Find where the given text appears and provide that cell's center as (X, Y) coordinate. 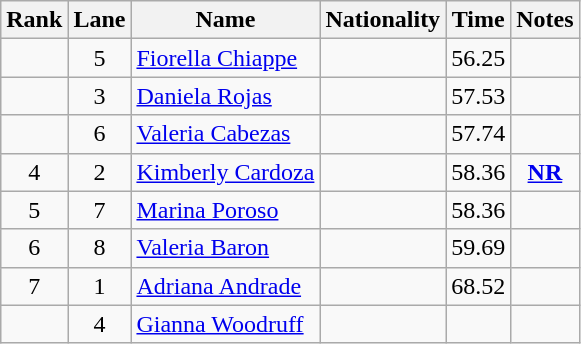
Adriana Andrade (226, 286)
Valeria Baron (226, 248)
Valeria Cabezas (226, 134)
56.25 (478, 58)
Name (226, 20)
Daniela Rojas (226, 96)
57.53 (478, 96)
3 (100, 96)
59.69 (478, 248)
1 (100, 286)
Gianna Woodruff (226, 324)
8 (100, 248)
Lane (100, 20)
68.52 (478, 286)
Nationality (383, 20)
Notes (545, 20)
Fiorella Chiappe (226, 58)
2 (100, 172)
NR (545, 172)
Kimberly Cardoza (226, 172)
Rank (34, 20)
Time (478, 20)
Marina Poroso (226, 210)
57.74 (478, 134)
